Find where the given text appears and provide that cell's center as (X, Y) coordinate. 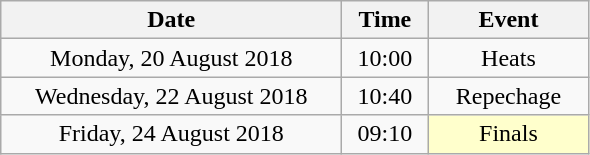
Time (385, 20)
Monday, 20 August 2018 (172, 58)
Wednesday, 22 August 2018 (172, 96)
10:40 (385, 96)
09:10 (385, 134)
10:00 (385, 58)
Date (172, 20)
Event (508, 20)
Finals (508, 134)
Heats (508, 58)
Friday, 24 August 2018 (172, 134)
Repechage (508, 96)
